Detect which cell encompasses the target text, then output its [X, Y] center coordinate. 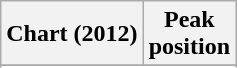
Chart (2012) [72, 34]
Peakposition [189, 34]
